Locate the cell with the specified text and output its (X, Y) center coordinate. 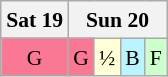
½ (107, 56)
F (156, 56)
Sun 20 (118, 20)
B (132, 56)
Sat 19 (34, 20)
